Return the (X, Y) coordinate for the center point of the cell that contains the specified text.  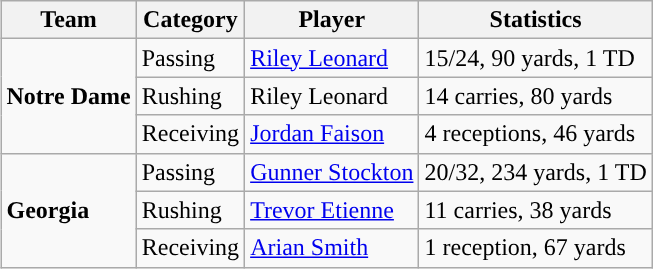
Arian Smith (332, 248)
Team (68, 20)
Gunner Stockton (332, 172)
Trevor Etienne (332, 210)
14 carries, 80 yards (536, 96)
Notre Dame (68, 96)
Category (190, 20)
Georgia (68, 210)
11 carries, 38 yards (536, 210)
15/24, 90 yards, 1 TD (536, 58)
20/32, 234 yards, 1 TD (536, 172)
Jordan Faison (332, 134)
1 reception, 67 yards (536, 248)
Statistics (536, 20)
4 receptions, 46 yards (536, 134)
Player (332, 20)
